Locate the cell with the specified text and output its [X, Y] center coordinate. 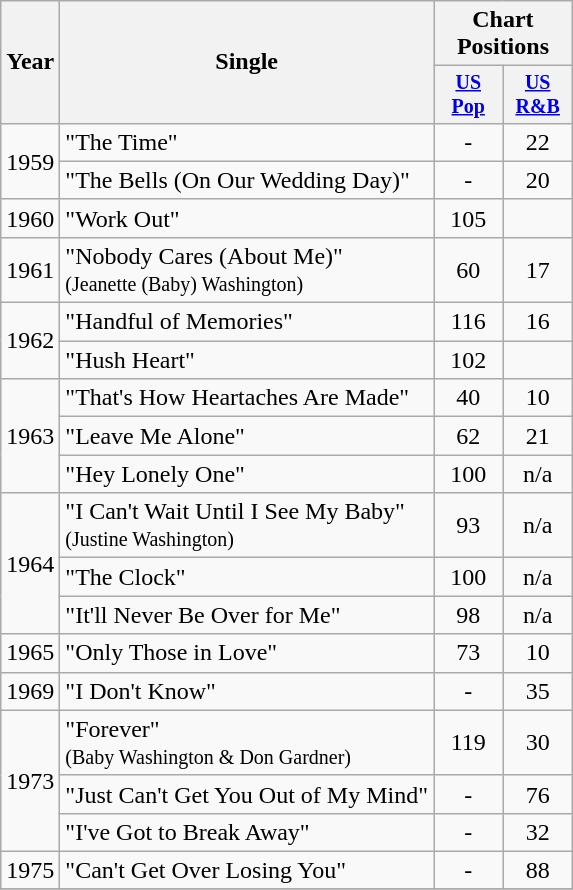
"Just Can't Get You Out of My Mind" [247, 794]
40 [468, 398]
"Handful of Memories" [247, 322]
1965 [30, 653]
"Hey Lonely One" [247, 474]
16 [538, 322]
"Forever"(Baby Washington & Don Gardner) [247, 742]
60 [468, 270]
93 [468, 526]
"It'll Never Be Over for Me" [247, 615]
"Hush Heart" [247, 360]
"I Don't Know" [247, 691]
1973 [30, 780]
"Leave Me Alone" [247, 436]
Chart Positions [504, 34]
"Work Out" [247, 218]
62 [468, 436]
"That's How Heartaches Are Made" [247, 398]
20 [538, 180]
1964 [30, 564]
1959 [30, 161]
30 [538, 742]
98 [468, 615]
"The Bells (On Our Wedding Day)" [247, 180]
1969 [30, 691]
105 [468, 218]
US Pop [468, 94]
119 [468, 742]
"Nobody Cares (About Me)"(Jeanette (Baby) Washington) [247, 270]
Single [247, 62]
Year [30, 62]
"The Time" [247, 142]
116 [468, 322]
35 [538, 691]
"I Can't Wait Until I See My Baby"(Justine Washington) [247, 526]
1963 [30, 436]
"Only Those in Love" [247, 653]
USR&B [538, 94]
88 [538, 870]
17 [538, 270]
1961 [30, 270]
76 [538, 794]
73 [468, 653]
"Can't Get Over Losing You" [247, 870]
21 [538, 436]
"The Clock" [247, 577]
32 [538, 832]
1960 [30, 218]
1975 [30, 870]
22 [538, 142]
102 [468, 360]
"I've Got to Break Away" [247, 832]
1962 [30, 341]
